Find where the given text appears and provide that cell's center as [X, Y] coordinate. 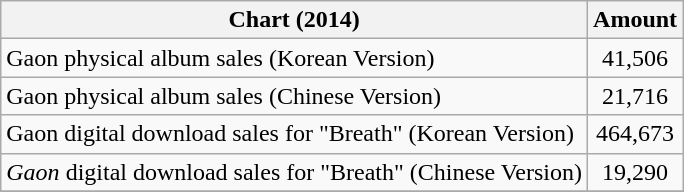
Gaon digital download sales for "Breath" (Korean Version) [294, 134]
Gaon physical album sales (Chinese Version) [294, 96]
Chart (2014) [294, 20]
41,506 [636, 58]
19,290 [636, 172]
21,716 [636, 96]
Gaon physical album sales (Korean Version) [294, 58]
464,673 [636, 134]
Amount [636, 20]
Gaon digital download sales for "Breath" (Chinese Version) [294, 172]
